Detect which cell encompasses the target text, then output its (x, y) center coordinate. 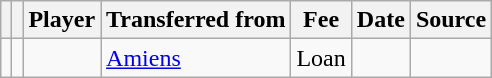
Player (62, 20)
Fee (321, 20)
Amiens (196, 58)
Date (380, 20)
Loan (321, 58)
Source (450, 20)
Transferred from (196, 20)
